Return the (x, y) coordinate for the center point of the cell that contains the specified text.  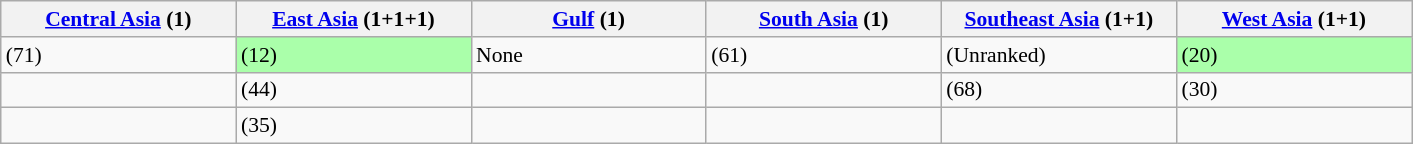
South Asia (1) (824, 19)
West Asia (1+1) (1294, 19)
Southeast Asia (1+1) (1058, 19)
(20) (1294, 55)
(12) (354, 55)
None (588, 55)
(35) (354, 126)
Gulf (1) (588, 19)
(71) (118, 55)
Central Asia (1) (118, 19)
(61) (824, 55)
(Unranked) (1058, 55)
East Asia (1+1+1) (354, 19)
(68) (1058, 90)
(44) (354, 90)
(30) (1294, 90)
